Pinpoint the cell where the given text exists, returning its (x, y) midpoint coordinate. 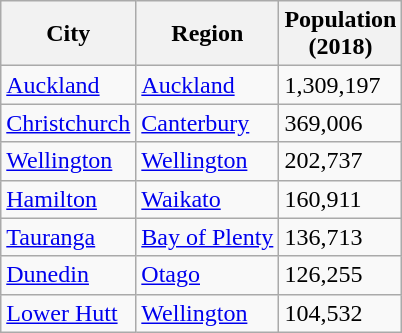
Dunedin (68, 275)
160,911 (340, 199)
369,006 (340, 123)
City (68, 34)
202,737 (340, 161)
Otago (208, 275)
Tauranga (68, 237)
Bay of Plenty (208, 237)
Canterbury (208, 123)
104,532 (340, 313)
Population(2018) (340, 34)
Lower Hutt (68, 313)
Christchurch (68, 123)
Region (208, 34)
136,713 (340, 237)
Hamilton (68, 199)
126,255 (340, 275)
1,309,197 (340, 85)
Waikato (208, 199)
